Return the [X, Y] coordinate for the center point of the cell that contains the specified text.  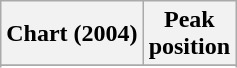
Peak position [189, 34]
Chart (2004) [72, 34]
